Identify which cell holds the provided text, then report its [x, y] central coordinate. 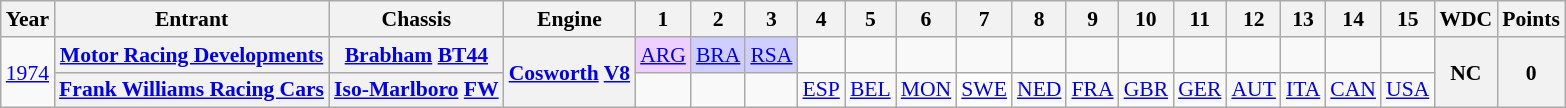
0 [1531, 72]
FRA [1092, 90]
4 [822, 19]
Year [28, 19]
Brabham BT44 [416, 55]
RSA [771, 55]
ESP [822, 90]
CAN [1353, 90]
6 [926, 19]
NED [1039, 90]
Iso-Marlboro FW [416, 90]
1974 [28, 72]
AUT [1253, 90]
12 [1253, 19]
9 [1092, 19]
13 [1303, 19]
WDC [1466, 19]
10 [1146, 19]
3 [771, 19]
Points [1531, 19]
GBR [1146, 90]
BEL [870, 90]
Entrant [192, 19]
11 [1200, 19]
Cosworth V8 [570, 72]
5 [870, 19]
USA [1408, 90]
2 [718, 19]
7 [984, 19]
Frank Williams Racing Cars [192, 90]
BRA [718, 55]
Engine [570, 19]
ITA [1303, 90]
Motor Racing Developments [192, 55]
1 [663, 19]
15 [1408, 19]
GER [1200, 90]
SWE [984, 90]
Chassis [416, 19]
ARG [663, 55]
14 [1353, 19]
8 [1039, 19]
NC [1466, 72]
MON [926, 90]
